Search for the cell housing the specified text and yield its (X, Y) center coordinate. 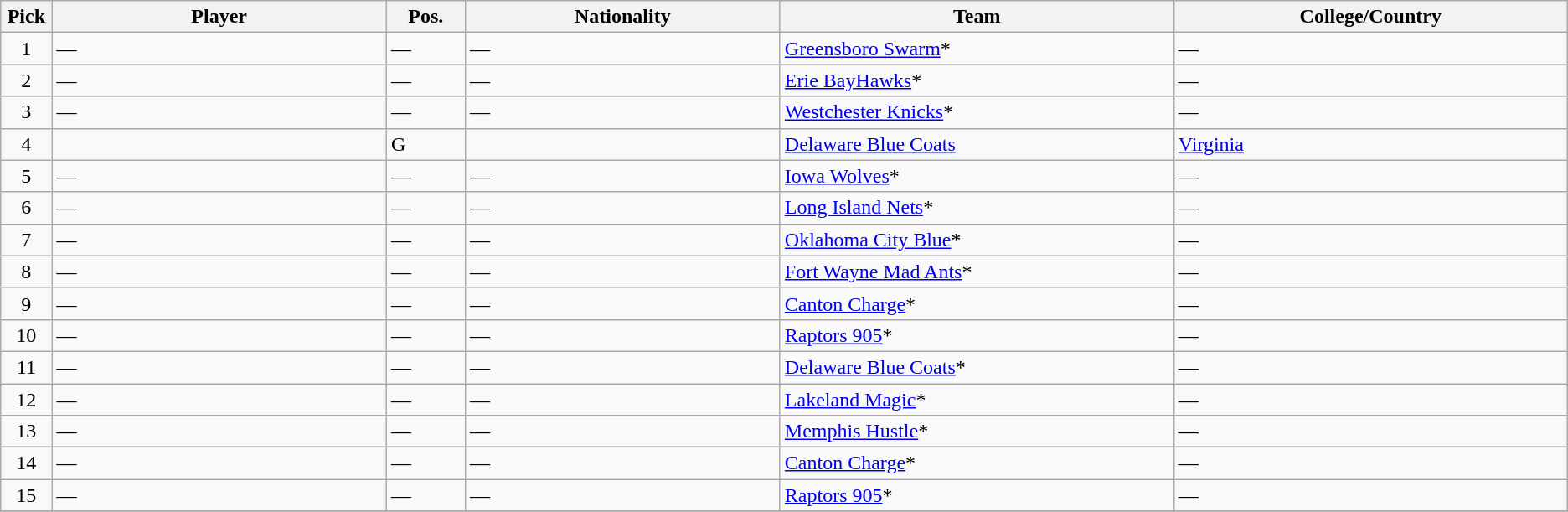
Player (219, 17)
7 (27, 240)
G (426, 144)
Team (977, 17)
2 (27, 80)
Pos. (426, 17)
8 (27, 272)
Memphis Hustle* (977, 432)
College/Country (1370, 17)
13 (27, 432)
14 (27, 463)
Pick (27, 17)
3 (27, 112)
12 (27, 400)
10 (27, 335)
Erie BayHawks* (977, 80)
Virginia (1370, 144)
Greensboro Swarm* (977, 49)
Oklahoma City Blue* (977, 240)
Westchester Knicks* (977, 112)
15 (27, 495)
Fort Wayne Mad Ants* (977, 272)
4 (27, 144)
11 (27, 367)
5 (27, 176)
Lakeland Magic* (977, 400)
Long Island Nets* (977, 208)
Delaware Blue Coats* (977, 367)
6 (27, 208)
9 (27, 303)
1 (27, 49)
Delaware Blue Coats (977, 144)
Iowa Wolves* (977, 176)
Nationality (622, 17)
